Detect which cell encompasses the target text, then output its [x, y] center coordinate. 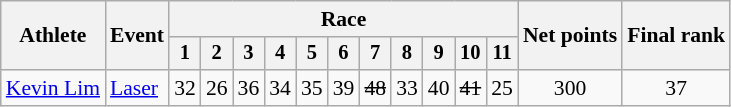
8 [407, 54]
48 [375, 88]
4 [280, 54]
300 [570, 88]
32 [185, 88]
9 [439, 54]
40 [439, 88]
Net points [570, 36]
26 [217, 88]
6 [344, 54]
37 [676, 88]
36 [249, 88]
Final rank [676, 36]
Athlete [53, 36]
10 [470, 54]
11 [502, 54]
7 [375, 54]
Event [137, 36]
34 [280, 88]
33 [407, 88]
2 [217, 54]
5 [312, 54]
39 [344, 88]
35 [312, 88]
Race [344, 19]
3 [249, 54]
Kevin Lim [53, 88]
41 [470, 88]
25 [502, 88]
Laser [137, 88]
1 [185, 54]
